Capture the cell that displays the provided text and extract its (X, Y) central coordinate. 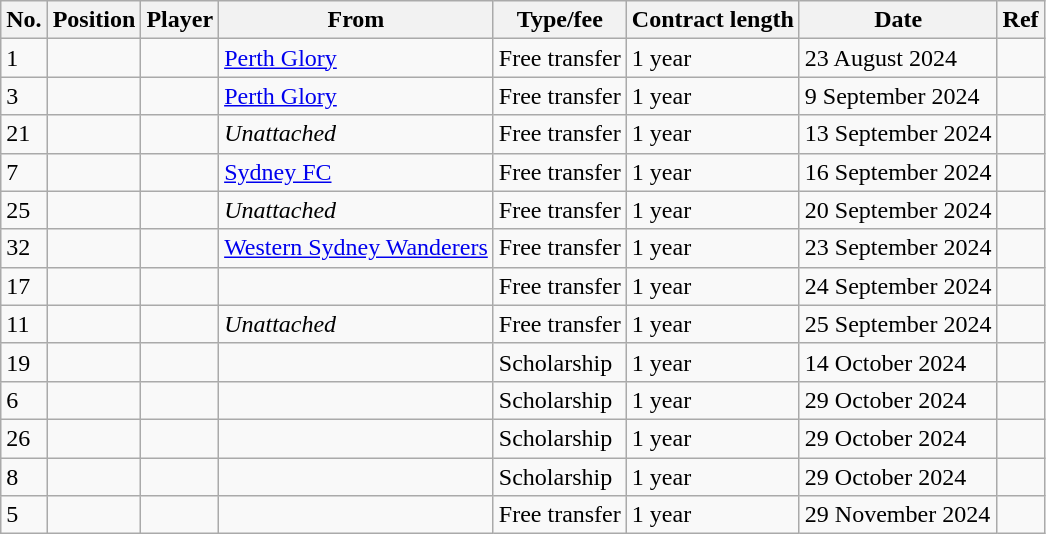
20 September 2024 (898, 210)
Contract length (712, 20)
Date (898, 20)
16 September 2024 (898, 172)
23 August 2024 (898, 58)
6 (24, 400)
9 September 2024 (898, 96)
17 (24, 286)
7 (24, 172)
25 September 2024 (898, 324)
From (356, 20)
25 (24, 210)
Sydney FC (356, 172)
Type/fee (560, 20)
No. (24, 20)
Player (180, 20)
8 (24, 477)
21 (24, 134)
19 (24, 362)
5 (24, 515)
3 (24, 96)
Position (94, 20)
Ref (1020, 20)
29 November 2024 (898, 515)
23 September 2024 (898, 248)
26 (24, 438)
32 (24, 248)
24 September 2024 (898, 286)
Western Sydney Wanderers (356, 248)
11 (24, 324)
14 October 2024 (898, 362)
1 (24, 58)
13 September 2024 (898, 134)
